Output the [x, y] coordinate of the center of the cell containing the given text.  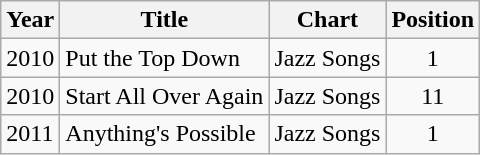
Position [433, 20]
Title [164, 20]
Put the Top Down [164, 58]
2011 [30, 134]
11 [433, 96]
Chart [328, 20]
Anything's Possible [164, 134]
Year [30, 20]
Start All Over Again [164, 96]
